Provide the [x, y] coordinate of the cell's center where the given text is located.  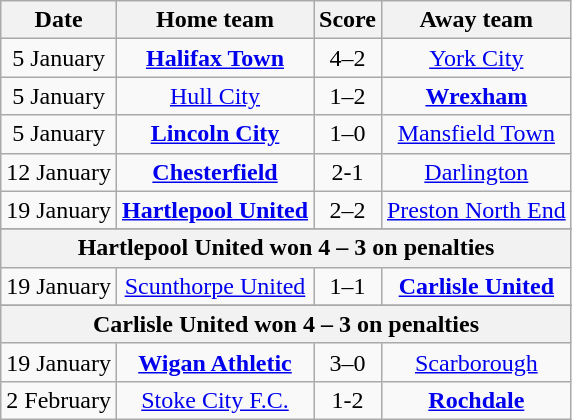
Preston North End [476, 210]
Chesterfield [214, 172]
Carlisle United [476, 286]
1–0 [348, 134]
2 February [59, 400]
Hull City [214, 96]
2–2 [348, 210]
Halifax Town [214, 58]
4–2 [348, 58]
York City [476, 58]
Scarborough [476, 362]
Darlington [476, 172]
Wrexham [476, 96]
1–2 [348, 96]
Rochdale [476, 400]
1-2 [348, 400]
Stoke City F.C. [214, 400]
Mansfield Town [476, 134]
1–1 [348, 286]
Carlisle United won 4 – 3 on penalties [286, 324]
Date [59, 20]
Away team [476, 20]
Home team [214, 20]
12 January [59, 172]
Lincoln City [214, 134]
2-1 [348, 172]
Score [348, 20]
3–0 [348, 362]
Hartlepool United won 4 – 3 on penalties [286, 248]
Wigan Athletic [214, 362]
Scunthorpe United [214, 286]
Hartlepool United [214, 210]
